Provide the [x, y] coordinate of the cell's center where the given text is located.  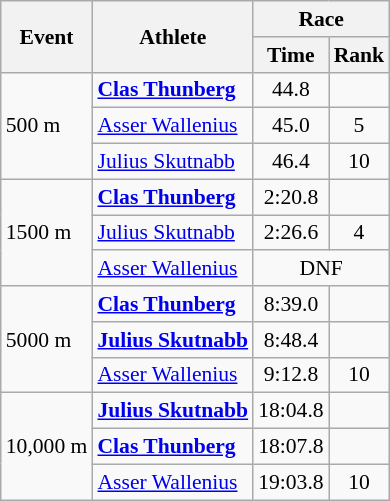
4 [360, 233]
8:48.4 [290, 340]
18:04.8 [290, 411]
Rank [360, 55]
500 m [47, 126]
8:39.0 [290, 304]
5 [360, 126]
Athlete [172, 36]
2:20.8 [290, 197]
45.0 [290, 126]
Event [47, 36]
Race [321, 19]
10,000 m [47, 446]
9:12.8 [290, 375]
2:26.6 [290, 233]
1500 m [47, 232]
Time [290, 55]
5000 m [47, 340]
19:03.8 [290, 482]
DNF [321, 269]
46.4 [290, 162]
44.8 [290, 90]
18:07.8 [290, 447]
